Detect which cell encompasses the target text, then output its (X, Y) center coordinate. 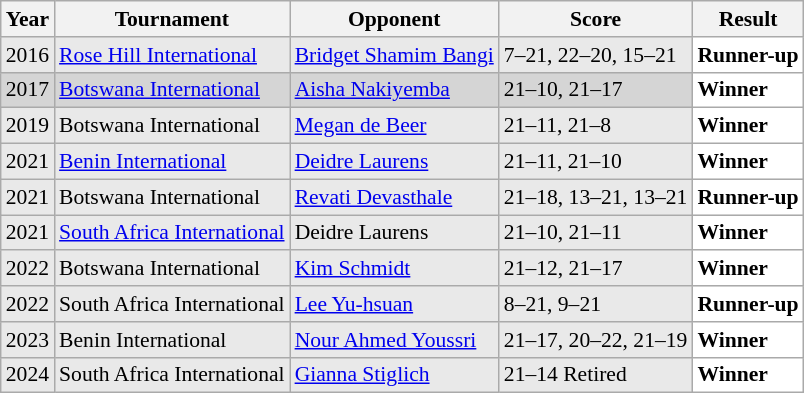
2016 (28, 55)
Year (28, 19)
Lee Yu-hsuan (394, 304)
21–11, 21–8 (596, 126)
2017 (28, 90)
21–14 Retired (596, 375)
Aisha Nakiyemba (394, 90)
Revati Devasthale (394, 197)
Gianna Stiglich (394, 375)
Nour Ahmed Youssri (394, 340)
Result (748, 19)
8–21, 9–21 (596, 304)
Tournament (172, 19)
Bridget Shamim Bangi (394, 55)
Opponent (394, 19)
Score (596, 19)
21–10, 21–11 (596, 233)
Rose Hill International (172, 55)
21–17, 20–22, 21–19 (596, 340)
Megan de Beer (394, 126)
21–12, 21–17 (596, 269)
21–10, 21–17 (596, 90)
2019 (28, 126)
21–18, 13–21, 13–21 (596, 197)
2024 (28, 375)
2023 (28, 340)
21–11, 21–10 (596, 162)
Kim Schmidt (394, 269)
7–21, 22–20, 15–21 (596, 55)
